Determine the (x, y) coordinate at the center of the cell enclosing the given text.  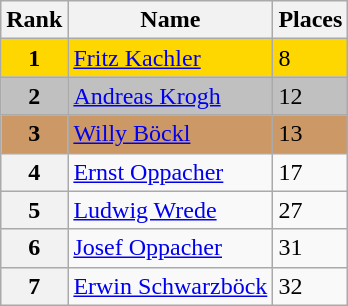
Places (310, 20)
Fritz Kachler (170, 58)
Ernst Oppacher (170, 172)
Ludwig Wrede (170, 210)
Rank (34, 20)
7 (34, 286)
Erwin Schwarzböck (170, 286)
12 (310, 96)
17 (310, 172)
27 (310, 210)
Josef Oppacher (170, 248)
13 (310, 134)
31 (310, 248)
3 (34, 134)
1 (34, 58)
Name (170, 20)
Willy Böckl (170, 134)
Andreas Krogh (170, 96)
4 (34, 172)
5 (34, 210)
2 (34, 96)
8 (310, 58)
6 (34, 248)
32 (310, 286)
